Pinpoint the cell where the given text exists, returning its (X, Y) midpoint coordinate. 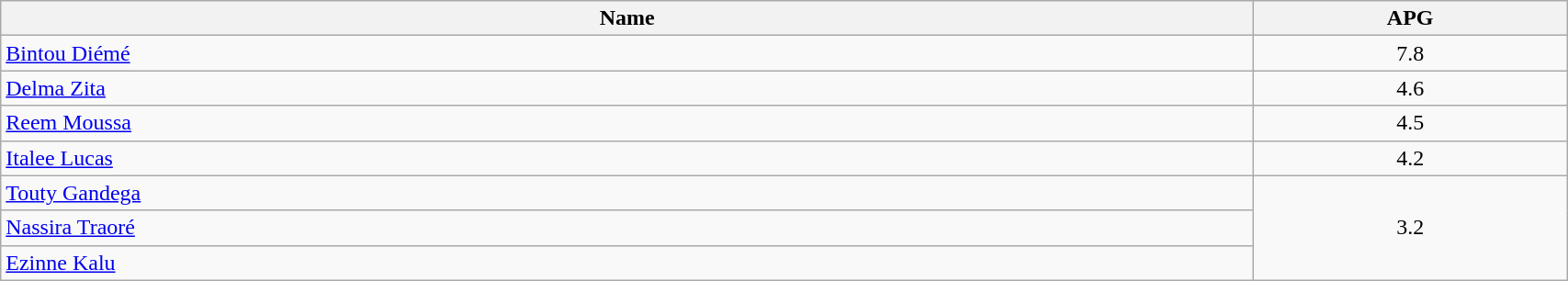
4.6 (1411, 88)
Reem Moussa (627, 123)
Italee Lucas (627, 158)
APG (1411, 18)
Ezinne Kalu (627, 263)
4.5 (1411, 123)
Nassira Traoré (627, 228)
Bintou Diémé (627, 53)
3.2 (1411, 228)
4.2 (1411, 158)
Delma Zita (627, 88)
Touty Gandega (627, 193)
Name (627, 18)
7.8 (1411, 53)
